Determine the (X, Y) coordinate at the center of the cell enclosing the given text.  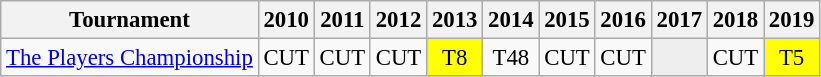
2015 (567, 20)
2016 (623, 20)
T5 (792, 58)
2013 (455, 20)
The Players Championship (130, 58)
T8 (455, 58)
2017 (679, 20)
2010 (286, 20)
2011 (342, 20)
2019 (792, 20)
2014 (511, 20)
Tournament (130, 20)
T48 (511, 58)
2018 (735, 20)
2012 (398, 20)
